Find where the given text appears and provide that cell's center as (x, y) coordinate. 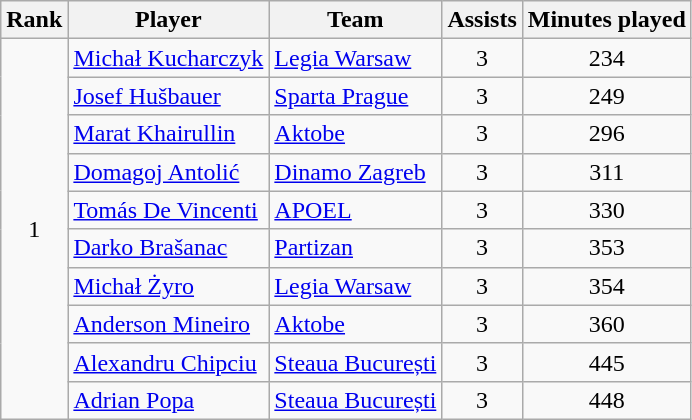
Tomás De Vincenti (168, 210)
APOEL (356, 210)
Minutes played (606, 20)
330 (606, 210)
Dinamo Zagreb (356, 172)
354 (606, 286)
Domagoj Antolić (168, 172)
Partizan (356, 248)
445 (606, 362)
353 (606, 248)
Adrian Popa (168, 400)
1 (34, 230)
Josef Hušbauer (168, 96)
360 (606, 324)
448 (606, 400)
234 (606, 58)
Marat Khairullin (168, 134)
Rank (34, 20)
Michał Żyro (168, 286)
Michał Kucharczyk (168, 58)
Alexandru Chipciu (168, 362)
311 (606, 172)
296 (606, 134)
249 (606, 96)
Anderson Mineiro (168, 324)
Assists (482, 20)
Darko Brašanac (168, 248)
Sparta Prague (356, 96)
Team (356, 20)
Player (168, 20)
